Find where the given text appears and provide that cell's center as (X, Y) coordinate. 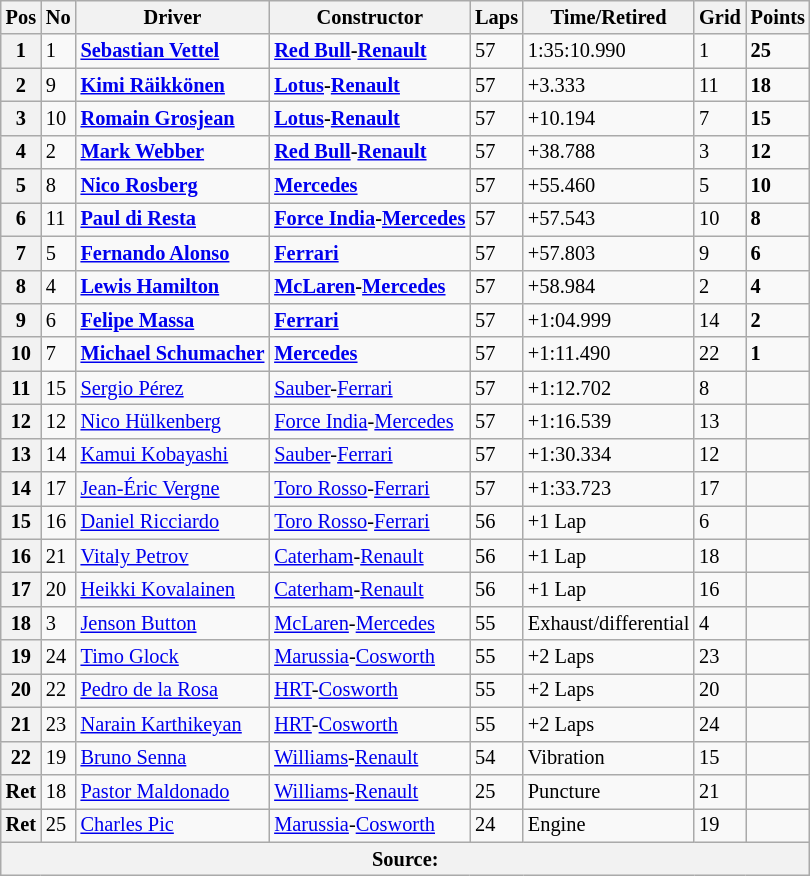
+1:11.490 (608, 354)
Bruno Senna (173, 758)
Vitaly Petrov (173, 556)
Romain Grosjean (173, 118)
Driver (173, 17)
+10.194 (608, 118)
Points (778, 17)
Felipe Massa (173, 320)
Timo Glock (173, 657)
Michael Schumacher (173, 354)
Grid (720, 17)
No (58, 17)
1:35:10.990 (608, 51)
Source: (406, 859)
Daniel Ricciardo (173, 522)
Pos (21, 17)
Nico Hülkenberg (173, 421)
+1:04.999 (608, 320)
Mark Webber (173, 152)
+1:30.334 (608, 455)
Jenson Button (173, 623)
Heikki Kovalainen (173, 589)
+1:16.539 (608, 421)
Sebastian Vettel (173, 51)
+57.543 (608, 219)
Engine (608, 825)
Nico Rosberg (173, 186)
+55.460 (608, 186)
Lewis Hamilton (173, 287)
+1:12.702 (608, 388)
Narain Karthikeyan (173, 724)
Kamui Kobayashi (173, 455)
Kimi Räikkönen (173, 85)
Jean-Éric Vergne (173, 489)
+58.984 (608, 287)
+57.803 (608, 253)
Exhaust/differential (608, 623)
Puncture (608, 791)
Sergio Pérez (173, 388)
Time/Retired (608, 17)
Pedro de la Rosa (173, 690)
Charles Pic (173, 825)
Constructor (370, 17)
54 (496, 758)
Pastor Maldonado (173, 791)
Vibration (608, 758)
+3.333 (608, 85)
+1:33.723 (608, 489)
+38.788 (608, 152)
Laps (496, 17)
Paul di Resta (173, 219)
Fernando Alonso (173, 253)
